Return (X, Y) of the center of cell containing provided text 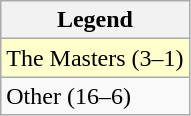
Legend (95, 20)
Other (16–6) (95, 96)
The Masters (3–1) (95, 58)
